Find where the given text appears and provide that cell's center as [X, Y] coordinate. 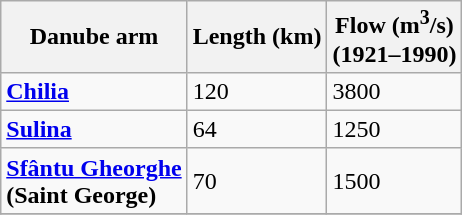
Flow (m3/s)(1921–1990) [394, 37]
1500 [394, 180]
120 [257, 91]
64 [257, 129]
Length (km) [257, 37]
70 [257, 180]
3800 [394, 91]
Sulina [94, 129]
Danube arm [94, 37]
Chilia [94, 91]
1250 [394, 129]
Sfântu Gheorghe (Saint George) [94, 180]
